Pinpoint the cell where the given text exists, returning its (x, y) midpoint coordinate. 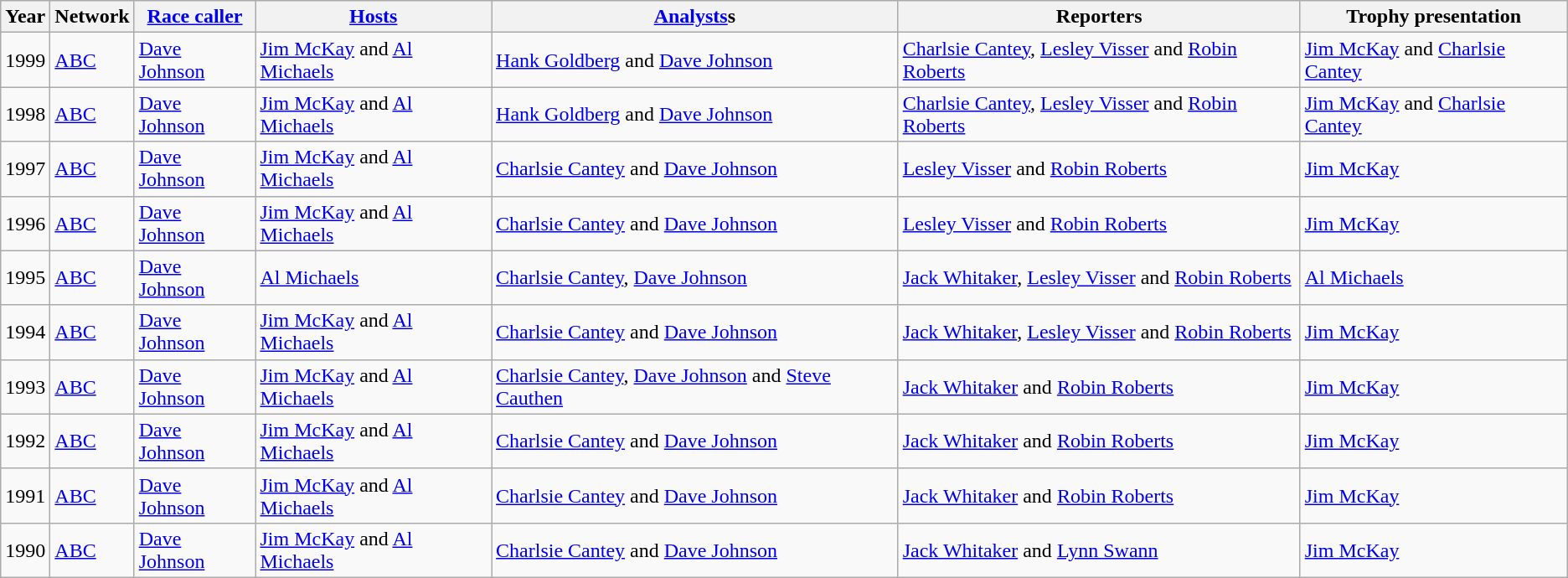
Reporters (1099, 17)
Year (25, 17)
1993 (25, 387)
1996 (25, 223)
Hosts (374, 17)
Trophy presentation (1434, 17)
1995 (25, 278)
Race caller (194, 17)
Charlsie Cantey, Dave Johnson (695, 278)
1992 (25, 441)
1990 (25, 550)
Analystss (695, 17)
Network (92, 17)
1999 (25, 60)
1997 (25, 169)
1998 (25, 114)
Jack Whitaker and Lynn Swann (1099, 550)
1994 (25, 332)
Charlsie Cantey, Dave Johnson and Steve Cauthen (695, 387)
1991 (25, 496)
